Pinpoint the cell where the given text exists, returning its (x, y) midpoint coordinate. 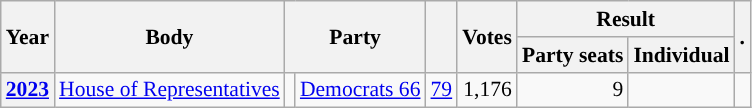
. (742, 36)
House of Representatives (170, 90)
79 (442, 90)
Individual (681, 55)
2023 (28, 90)
1,176 (487, 90)
Party seats (572, 55)
Votes (487, 36)
Party (356, 36)
Body (170, 36)
9 (572, 90)
Year (28, 36)
Democrats 66 (360, 90)
Result (626, 19)
